Output the [X, Y] coordinate of the center of the cell containing the given text.  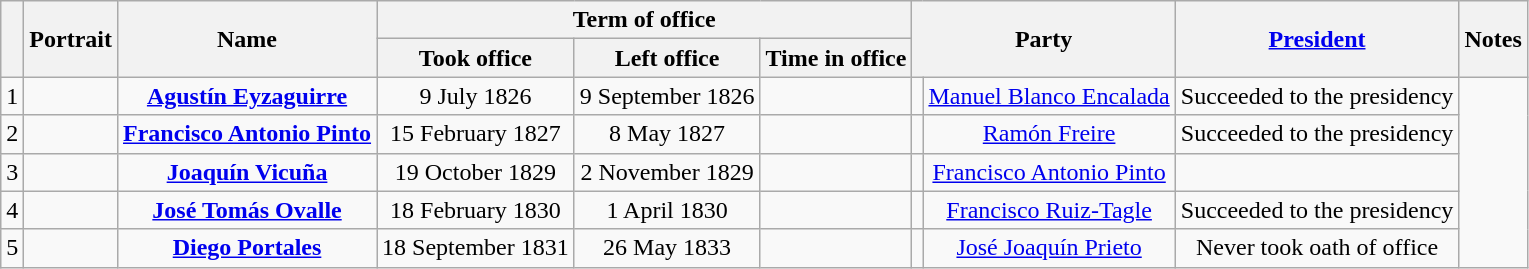
Left office [667, 58]
3 [12, 172]
18 September 1831 [476, 248]
José Joaquín Prieto [1049, 248]
President [1317, 39]
26 May 1833 [667, 248]
9 September 1826 [667, 96]
9 July 1826 [476, 96]
Party [1044, 39]
Francisco Ruiz-Tagle [1049, 210]
Portrait [71, 39]
Time in office [836, 58]
2 [12, 134]
4 [12, 210]
Name [246, 39]
Ramón Freire [1049, 134]
José Tomás Ovalle [246, 210]
15 February 1827 [476, 134]
18 February 1830 [476, 210]
Term of office [644, 20]
Manuel Blanco Encalada [1049, 96]
1 [12, 96]
8 May 1827 [667, 134]
Agustín Eyzaguirre [246, 96]
2 November 1829 [667, 172]
Never took oath of office [1317, 248]
5 [12, 248]
Took office [476, 58]
Diego Portales [246, 248]
1 April 1830 [667, 210]
Joaquín Vicuña [246, 172]
19 October 1829 [476, 172]
Notes [1493, 39]
